For the text-containing cell, return its midpoint in [x, y] coordinate format. 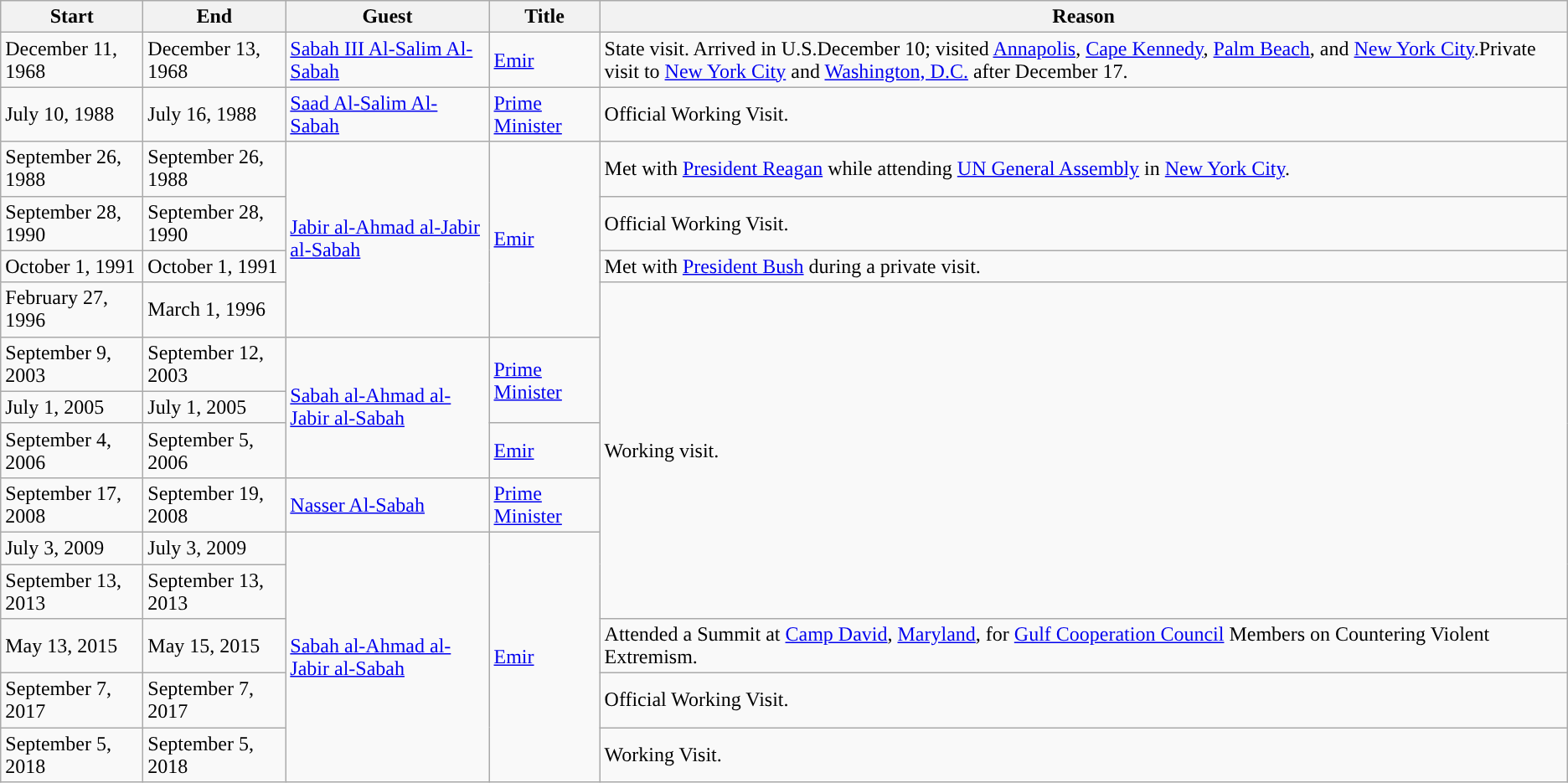
Saad Al-Salim Al-Sabah [387, 114]
End [214, 17]
Nasser Al-Sabah [387, 504]
Jabir al-Ahmad al-Jabir al-Sabah [387, 240]
Guest [387, 17]
July 10, 1988 [72, 114]
Reason [1084, 17]
May 15, 2015 [214, 646]
September 19, 2008 [214, 504]
Working Visit. [1084, 755]
July 16, 1988 [214, 114]
September 12, 2003 [214, 363]
September 9, 2003 [72, 363]
Working visit. [1084, 451]
Attended a Summit at Camp David, Maryland, for Gulf Cooperation Council Members on Countering Violent Extremism. [1084, 646]
Met with President Reagan while attending UN General Assembly in New York City. [1084, 169]
Title [544, 17]
Sabah III Al-Salim Al-Sabah [387, 60]
May 13, 2015 [72, 646]
February 27, 1996 [72, 310]
September 5, 2006 [214, 451]
December 13, 1968 [214, 60]
Met with President Bush during a private visit. [1084, 266]
December 11, 1968 [72, 60]
September 17, 2008 [72, 504]
September 4, 2006 [72, 451]
March 1, 1996 [214, 310]
Start [72, 17]
